Determine the [x, y] coordinate at the center of the cell enclosing the given text.  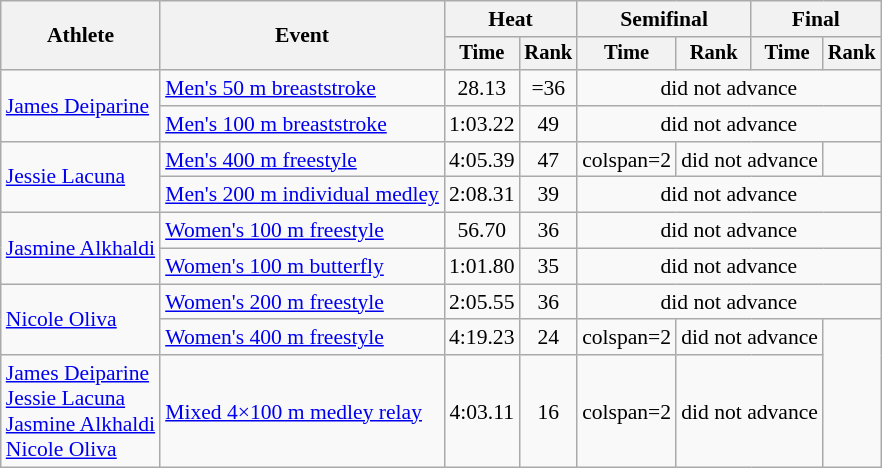
4:03.11 [482, 411]
James Deiparine [80, 106]
Event [302, 36]
4:19.23 [482, 338]
Nicole Oliva [80, 320]
Men's 400 m freestyle [302, 160]
Final [816, 19]
Women's 100 m freestyle [302, 231]
Semifinal [664, 19]
1:03.22 [482, 124]
Men's 200 m individual medley [302, 195]
Heat [510, 19]
Men's 50 m breaststroke [302, 88]
=36 [548, 88]
Women's 200 m freestyle [302, 302]
Jasmine Alkhaldi [80, 248]
Jessie Lacuna [80, 178]
1:01.80 [482, 267]
28.13 [482, 88]
49 [548, 124]
47 [548, 160]
4:05.39 [482, 160]
Women's 100 m butterfly [302, 267]
16 [548, 411]
39 [548, 195]
Mixed 4×100 m medley relay [302, 411]
56.70 [482, 231]
2:08.31 [482, 195]
Men's 100 m breaststroke [302, 124]
Women's 400 m freestyle [302, 338]
35 [548, 267]
24 [548, 338]
James DeiparineJessie LacunaJasmine AlkhaldiNicole Oliva [80, 411]
2:05.55 [482, 302]
Athlete [80, 36]
